Capture the cell that displays the provided text and extract its (X, Y) central coordinate. 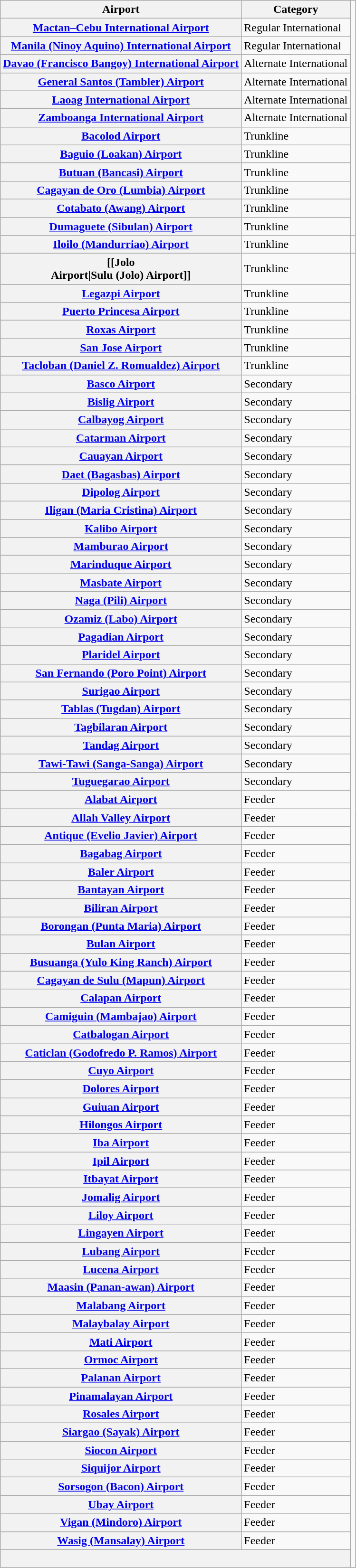
Bantayan Airport (121, 890)
Tagbilaran Airport (121, 727)
Bislig Airport (121, 402)
Malabang Airport (121, 1305)
Davao (Francisco Bangoy) International Airport (121, 64)
Antique (Evelio Javier) Airport (121, 836)
Iligan (Maria Cristina) Airport (121, 510)
Tandag Airport (121, 745)
Ipil Airport (121, 1161)
Masbate Airport (121, 583)
Dumaguete (Sibulan) Airport (121, 227)
Calapan Airport (121, 998)
Palanan Airport (121, 1378)
Camiguin (Mambajao) Airport (121, 1016)
Puerto Princesa Airport (121, 312)
Ozamiz (Labo) Airport (121, 619)
Kalibo Airport (121, 529)
Baler Airport (121, 872)
Hilongos Airport (121, 1125)
Lubang Airport (121, 1251)
Biliran Airport (121, 908)
Jomalig Airport (121, 1197)
Dolores Airport (121, 1088)
Tawi-Tawi (Sanga-Sanga) Airport (121, 763)
Wasig (Mansalay) Airport (121, 1540)
Itbayat Airport (121, 1179)
Bulan Airport (121, 944)
Manila (Ninoy Aquino) International Airport (121, 46)
Lucena Airport (121, 1269)
Basco Airport (121, 384)
Tablas (Tugdan) Airport (121, 709)
[[JoloAirport|Sulu (Jolo) Airport]] (121, 269)
Daet (Bagasbas) Airport (121, 474)
General Santos (Tambler) Airport (121, 82)
Dipolog Airport (121, 492)
Tuguegarao Airport (121, 781)
Tacloban (Daniel Z. Romualdez) Airport (121, 366)
Cauayan Airport (121, 456)
Borongan (Punta Maria) Airport (121, 926)
Catarman Airport (121, 438)
Rosales Airport (121, 1414)
Ubay Airport (121, 1504)
Lingayen Airport (121, 1233)
Iloilo (Mandurriao) Airport (121, 245)
Surigao Airport (121, 691)
Marinduque Airport (121, 565)
Airport (121, 9)
Plaridel Airport (121, 655)
Busuanga (Yulo King Ranch) Airport (121, 962)
Guiuan Airport (121, 1107)
Bacolod Airport (121, 136)
Vigan (Mindoro) Airport (121, 1522)
Iba Airport (121, 1143)
Roxas Airport (121, 330)
Legazpi Airport (121, 293)
Malaybalay Airport (121, 1323)
Naga (Pili) Airport (121, 601)
Cotabato (Awang) Airport (121, 208)
Cagayan de Oro (Lumbia) Airport (121, 190)
Mamburao Airport (121, 547)
Zamboanga International Airport (121, 118)
Allah Valley Airport (121, 817)
San Jose Airport (121, 348)
Calbayog Airport (121, 420)
Baguio (Loakan) Airport (121, 154)
Sorsogon (Bacon) Airport (121, 1486)
Liloy Airport (121, 1215)
Pagadian Airport (121, 637)
Siocon Airport (121, 1450)
Mactan–Cebu International Airport (121, 28)
Cagayan de Sulu (Mapun) Airport (121, 980)
Alabat Airport (121, 799)
San Fernando (Poro Point) Airport (121, 673)
Butuan (Bancasi) Airport (121, 172)
Maasin (Panan-awan) Airport (121, 1287)
Bagabag Airport (121, 854)
Cuyo Airport (121, 1070)
Mati Airport (121, 1341)
Siquijor Airport (121, 1468)
Pinamalayan Airport (121, 1396)
Catbalogan Airport (121, 1034)
Caticlan (Godofredo P. Ramos) Airport (121, 1052)
Ormoc Airport (121, 1360)
Laoag International Airport (121, 100)
Category (296, 9)
Siargao (Sayak) Airport (121, 1432)
